Identify which cell holds the provided text, then report its [X, Y] central coordinate. 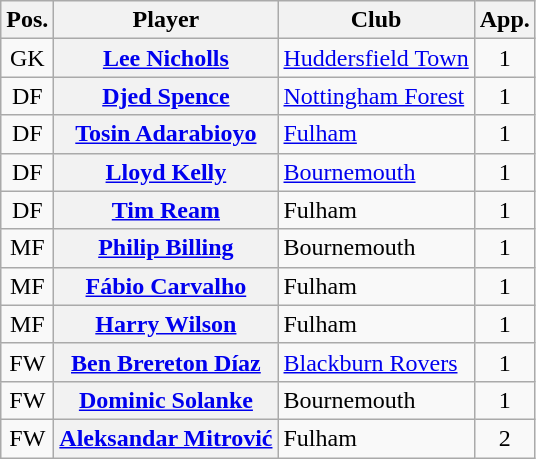
Djed Spence [166, 96]
Dominic Solanke [166, 400]
Blackburn Rovers [376, 362]
Lloyd Kelly [166, 172]
App. [504, 20]
Aleksandar Mitrović [166, 438]
Huddersfield Town [376, 58]
2 [504, 438]
Tosin Adarabioyo [166, 134]
Pos. [28, 20]
Player [166, 20]
Nottingham Forest [376, 96]
GK [28, 58]
Club [376, 20]
Lee Nicholls [166, 58]
Philip Billing [166, 248]
Tim Ream [166, 210]
Harry Wilson [166, 324]
Fábio Carvalho [166, 286]
Ben Brereton Díaz [166, 362]
